Return the (X, Y) coordinate for the center point of the cell that contains the specified text.  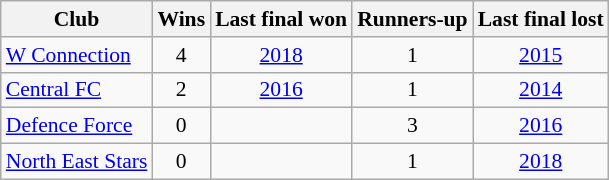
3 (412, 126)
Runners-up (412, 19)
Defence Force (77, 126)
North East Stars (77, 162)
W Connection (77, 55)
2014 (541, 90)
2 (181, 90)
Wins (181, 19)
2015 (541, 55)
Central FC (77, 90)
Last final won (281, 19)
Club (77, 19)
Last final lost (541, 19)
4 (181, 55)
